Search for the cell housing the specified text and yield its (X, Y) center coordinate. 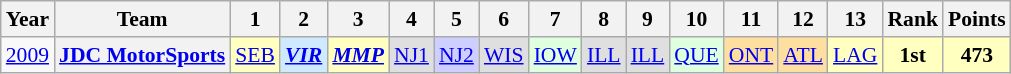
Team (142, 19)
9 (648, 19)
13 (855, 19)
1st (912, 55)
2009 (28, 55)
IOW (556, 55)
QUE (696, 55)
4 (412, 19)
10 (696, 19)
ONT (751, 55)
Points (977, 19)
NJ2 (456, 55)
7 (556, 19)
1 (255, 19)
Year (28, 19)
VIR (304, 55)
WIS (504, 55)
3 (358, 19)
JDC MotorSports (142, 55)
ATL (803, 55)
12 (803, 19)
2 (304, 19)
6 (504, 19)
473 (977, 55)
11 (751, 19)
SEB (255, 55)
8 (604, 19)
LAG (855, 55)
MMP (358, 55)
Rank (912, 19)
5 (456, 19)
NJ1 (412, 55)
